Find where the given text appears and provide that cell's center as (X, Y) coordinate. 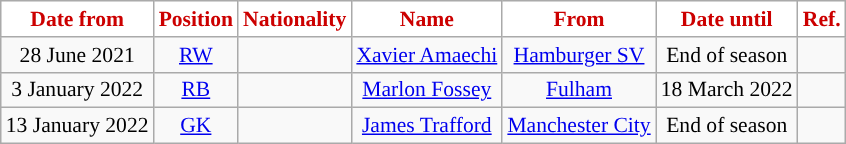
Manchester City (578, 126)
Marlon Fossey (426, 90)
3 January 2022 (78, 90)
Nationality (294, 19)
Date from (78, 19)
Position (196, 19)
13 January 2022 (78, 126)
18 March 2022 (727, 90)
GK (196, 126)
Name (426, 19)
Ref. (822, 19)
From (578, 19)
James Trafford (426, 126)
RW (196, 55)
Hamburger SV (578, 55)
Date until (727, 19)
Fulham (578, 90)
RB (196, 90)
28 June 2021 (78, 55)
Xavier Amaechi (426, 55)
